Determine the [x, y] coordinate at the center of the cell enclosing the given text.  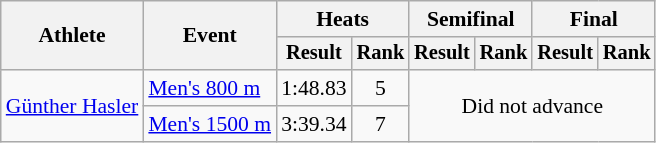
Semifinal [470, 19]
Athlete [72, 36]
Men's 800 m [210, 88]
3:39.34 [314, 124]
Günther Hasler [72, 106]
5 [381, 88]
Heats [342, 19]
Final [594, 19]
Did not advance [532, 106]
1:48.83 [314, 88]
Men's 1500 m [210, 124]
7 [381, 124]
Event [210, 36]
